Locate the cell with the specified text and output its (X, Y) center coordinate. 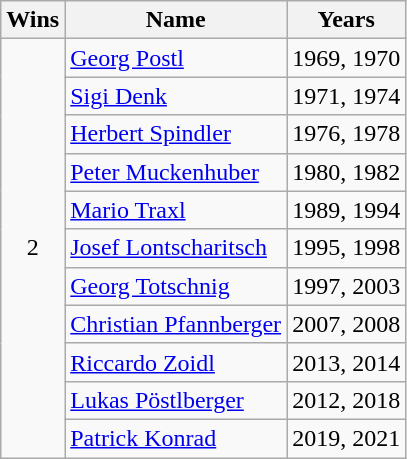
Georg Totschnig (176, 286)
1989, 1994 (346, 210)
Josef Lontscharitsch (176, 248)
2007, 2008 (346, 324)
Sigi Denk (176, 96)
2019, 2021 (346, 438)
Christian Pfannberger (176, 324)
Peter Muckenhuber (176, 172)
Name (176, 20)
Herbert Spindler (176, 134)
2 (33, 248)
Lukas Pöstlberger (176, 400)
1976, 1978 (346, 134)
Georg Postl (176, 58)
Patrick Konrad (176, 438)
1980, 1982 (346, 172)
Wins (33, 20)
Riccardo Zoidl (176, 362)
1995, 1998 (346, 248)
2012, 2018 (346, 400)
Mario Traxl (176, 210)
Years (346, 20)
2013, 2014 (346, 362)
1971, 1974 (346, 96)
1969, 1970 (346, 58)
1997, 2003 (346, 286)
